Extract the (x, y) coordinate from the center of the cell holding the provided text.  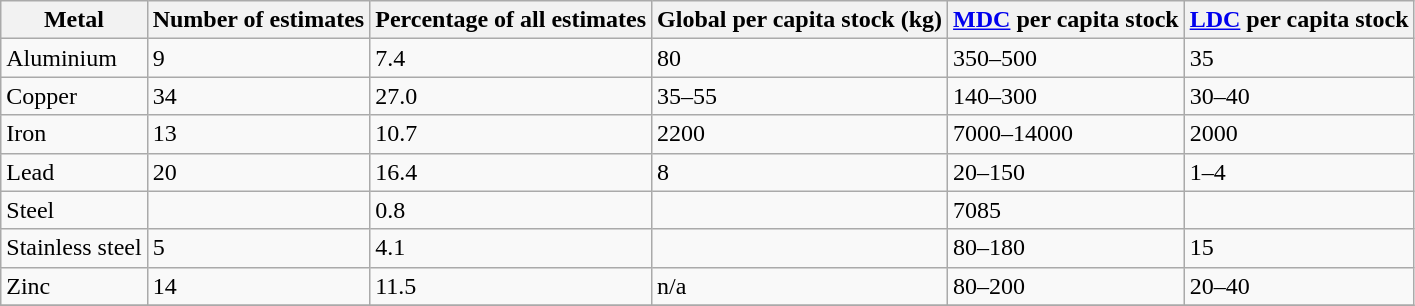
4.1 (511, 248)
Zinc (74, 286)
1–4 (1299, 172)
Aluminium (74, 58)
9 (258, 58)
Iron (74, 134)
2200 (800, 134)
7.4 (511, 58)
34 (258, 96)
80–180 (1066, 248)
20–150 (1066, 172)
Lead (74, 172)
350–500 (1066, 58)
0.8 (511, 210)
27.0 (511, 96)
13 (258, 134)
35 (1299, 58)
Stainless steel (74, 248)
Metal (74, 20)
2000 (1299, 134)
MDC per capita stock (1066, 20)
Steel (74, 210)
5 (258, 248)
n/a (800, 286)
30–40 (1299, 96)
80–200 (1066, 286)
7000–14000 (1066, 134)
10.7 (511, 134)
Global per capita stock (kg) (800, 20)
8 (800, 172)
Number of estimates (258, 20)
11.5 (511, 286)
14 (258, 286)
7085 (1066, 210)
15 (1299, 248)
LDC per capita stock (1299, 20)
20–40 (1299, 286)
140–300 (1066, 96)
35–55 (800, 96)
Percentage of all estimates (511, 20)
16.4 (511, 172)
20 (258, 172)
Copper (74, 96)
80 (800, 58)
